Find where the given text appears and provide that cell's center as (x, y) coordinate. 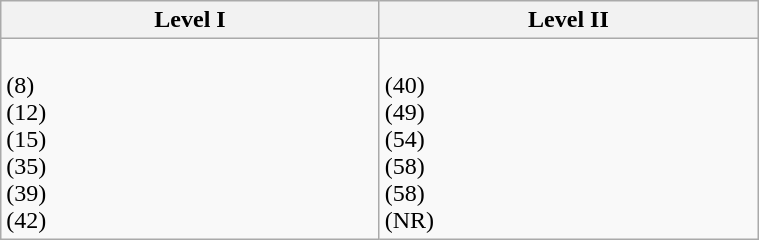
(40) (49) (54) (58) (58) (NR) (568, 139)
Level II (568, 20)
(8) (12) (15) (35) (39) (42) (190, 139)
Level I (190, 20)
